Locate the cell with the specified text and output its [x, y] center coordinate. 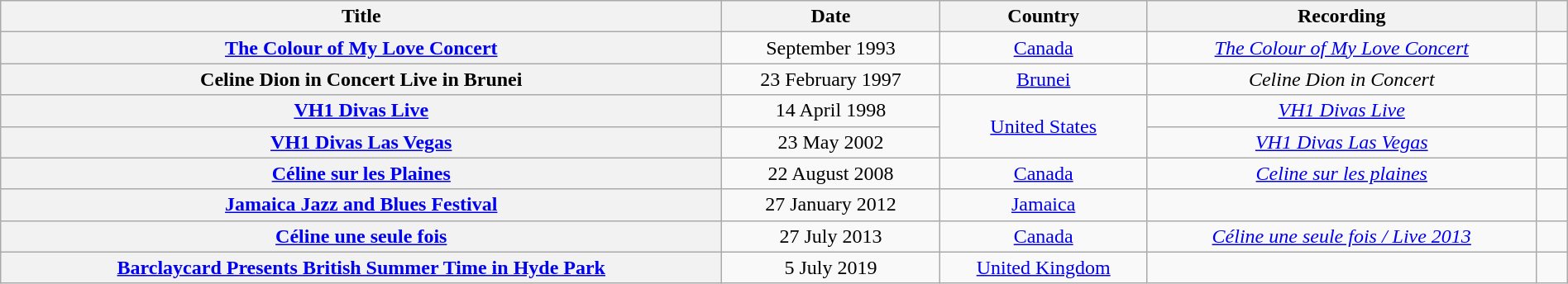
23 May 2002 [830, 142]
Country [1044, 17]
5 July 2019 [830, 267]
22 August 2008 [830, 173]
Celine Dion in Concert Live in Brunei [361, 79]
Title [361, 17]
Date [830, 17]
14 April 1998 [830, 111]
Celine sur les plaines [1341, 173]
23 February 1997 [830, 79]
27 July 2013 [830, 236]
Jamaica [1044, 205]
United States [1044, 126]
Céline une seule fois [361, 236]
Céline sur les Plaines [361, 173]
United Kingdom [1044, 267]
27 January 2012 [830, 205]
Brunei [1044, 79]
Barclaycard Presents British Summer Time in Hyde Park [361, 267]
Jamaica Jazz and Blues Festival [361, 205]
September 1993 [830, 48]
Celine Dion in Concert [1341, 79]
Céline une seule fois / Live 2013 [1341, 236]
Recording [1341, 17]
